Output the (X, Y) coordinate of the center of the cell containing the given text.  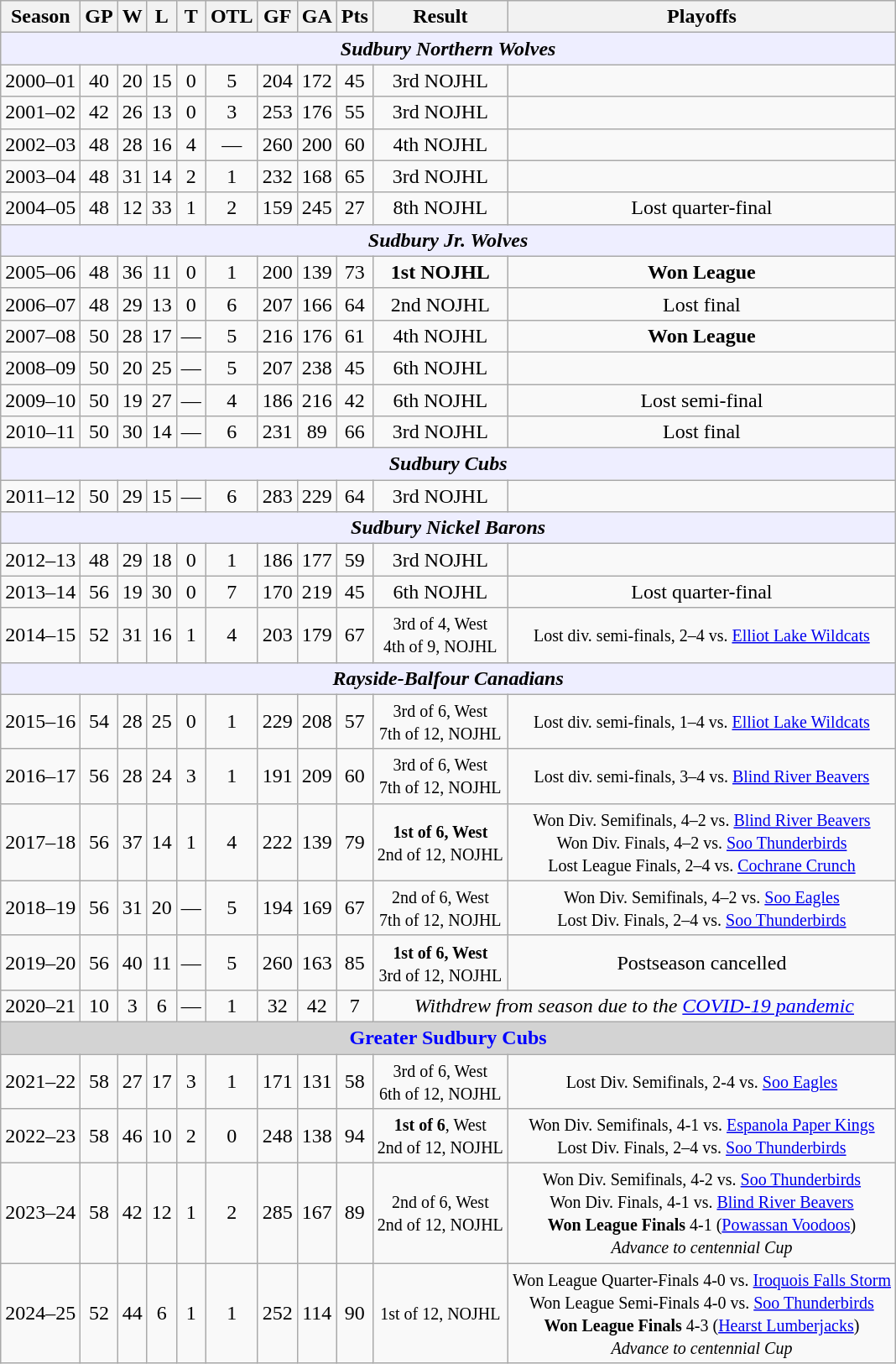
179 (317, 635)
73 (354, 272)
94 (354, 1137)
46 (133, 1137)
168 (317, 176)
1st NOJHL (440, 272)
2012–13 (40, 560)
Season (40, 17)
252 (277, 1313)
2008–09 (40, 368)
GF (277, 17)
170 (277, 592)
18 (161, 560)
90 (354, 1313)
248 (277, 1137)
GA (317, 17)
26 (133, 112)
219 (317, 592)
36 (133, 272)
2017–18 (40, 842)
191 (277, 776)
222 (277, 842)
2005–06 (40, 272)
3rd of 4, West4th of 9, NOJHL (440, 635)
OTL (232, 17)
163 (317, 962)
204 (277, 81)
2011–12 (40, 496)
85 (354, 962)
2015–16 (40, 722)
2013–14 (40, 592)
Lost semi-final (701, 400)
2022–23 (40, 1137)
138 (317, 1137)
Lost div. semi-finals, 1–4 vs. Elliot Lake Wildcats (701, 722)
GP (99, 17)
Playoffs (701, 17)
2nd of 6, West7th of 12, NOJHL (440, 908)
283 (277, 496)
159 (277, 208)
2023–24 (40, 1214)
Postseason cancelled (701, 962)
167 (317, 1214)
231 (277, 432)
65 (354, 176)
Won Div. Semifinals, 4–2 vs. Blind River BeaversWon Div. Finals, 4–2 vs. Soo ThunderbirdsLost League Finals, 2–4 vs. Cochrane Crunch (701, 842)
1st of 12, NOJHL (440, 1313)
2000–01 (40, 81)
8th NOJHL (440, 208)
37 (133, 842)
238 (317, 368)
131 (317, 1081)
T (191, 17)
Lost Div. Semifinals, 2-4 vs. Soo Eagles (701, 1081)
Won Div. Semifinals, 4-1 vs. Espanola Paper KingsLost Div. Finals, 2–4 vs. Soo Thunderbirds (701, 1137)
2007–08 (40, 336)
171 (277, 1081)
Sudbury Northern Wolves (448, 49)
Greater Sudbury Cubs (448, 1037)
2016–17 (40, 776)
66 (354, 432)
2021–22 (40, 1081)
Won Div. Semifinals, 4–2 vs. Soo EaglesLost Div. Finals, 2–4 vs. Soo Thunderbirds (701, 908)
Result (440, 17)
Lost div. semi-finals, 3–4 vs. Blind River Beavers (701, 776)
Lost div. semi-finals, 2–4 vs. Elliot Lake Wildcats (701, 635)
2nd NOJHL (440, 304)
Sudbury Cubs (448, 464)
172 (317, 81)
Rayside-Balfour Canadians (448, 678)
166 (317, 304)
3rd of 6, West6th of 12, NOJHL (440, 1081)
177 (317, 560)
194 (277, 908)
44 (133, 1313)
2006–07 (40, 304)
2020–21 (40, 1006)
Sudbury Jr. Wolves (448, 240)
209 (317, 776)
114 (317, 1313)
285 (277, 1214)
33 (161, 208)
253 (277, 112)
2018–19 (40, 908)
2014–15 (40, 635)
1st of 6, West3rd of 12, NOJHL (440, 962)
32 (277, 1006)
59 (354, 560)
54 (99, 722)
2010–11 (40, 432)
2nd of 6, West2nd of 12, NOJHL (440, 1214)
61 (354, 336)
24 (161, 776)
Sudbury Nickel Barons (448, 528)
2009–10 (40, 400)
2003–04 (40, 176)
245 (317, 208)
W (133, 17)
Withdrew from season due to the COVID-19 pandemic (634, 1006)
2024–25 (40, 1313)
55 (354, 112)
79 (354, 842)
203 (277, 635)
232 (277, 176)
169 (317, 908)
2002–03 (40, 144)
2001–02 (40, 112)
208 (317, 722)
57 (354, 722)
L (161, 17)
Pts (354, 17)
2019–20 (40, 962)
2004–05 (40, 208)
